From the cell containing the given text, extract its center point as [x, y] coordinate. 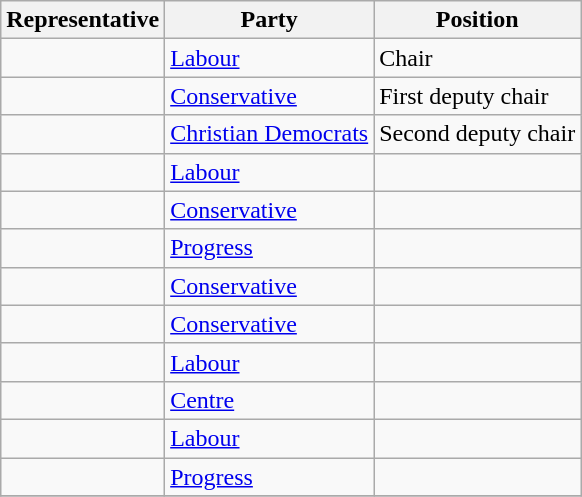
Centre [270, 400]
Position [478, 20]
Party [270, 20]
Second deputy chair [478, 134]
First deputy chair [478, 96]
Christian Democrats [270, 134]
Chair [478, 58]
Representative [83, 20]
